Output the [x, y] coordinate of the center of the cell containing the given text.  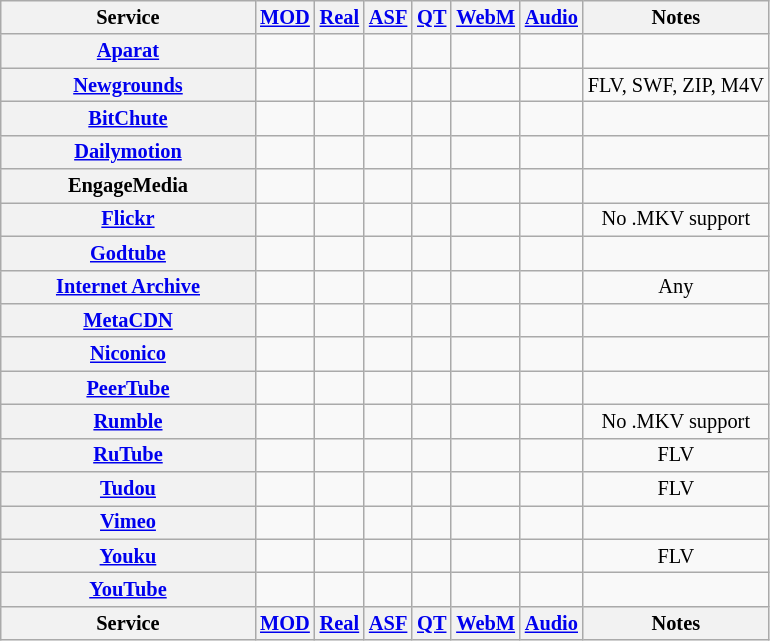
Vimeo [128, 522]
Niconico [128, 354]
EngageMedia [128, 186]
Youku [128, 556]
Rumble [128, 421]
Internet Archive [128, 287]
Any [676, 287]
Dailymotion [128, 152]
Aparat [128, 51]
Tudou [128, 489]
PeerTube [128, 388]
RuTube [128, 455]
FLV, SWF, ZIP, M4V [676, 85]
YouTube [128, 589]
BitChute [128, 118]
MetaCDN [128, 320]
Flickr [128, 219]
Godtube [128, 253]
Newgrounds [128, 85]
